Locate the cell with the specified text and output its (x, y) center coordinate. 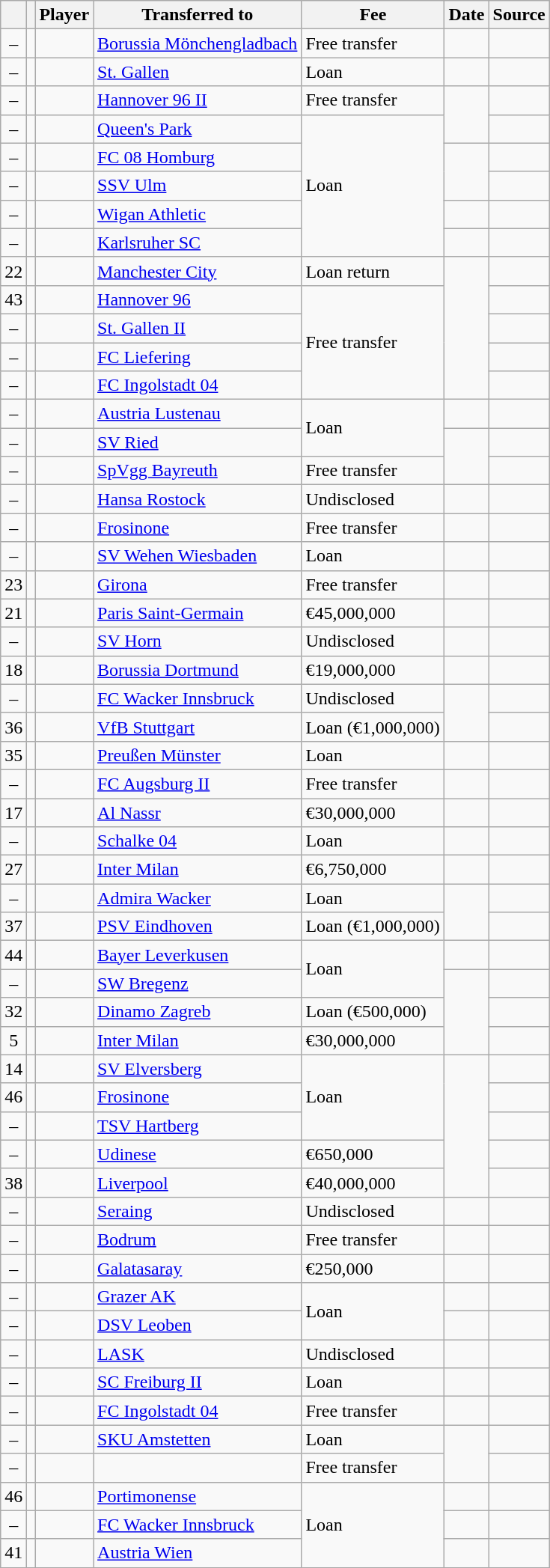
Bodrum (198, 1239)
Galatasaray (198, 1269)
Hannover 96 (198, 299)
Udinese (198, 1154)
SpVgg Bayreuth (198, 471)
St. Gallen II (198, 328)
Austria Wien (198, 1553)
Hannover 96 II (198, 100)
43 (13, 299)
SV Horn (198, 641)
SV Wehen Wiesbaden (198, 556)
Transferred to (198, 15)
Borussia Dortmund (198, 670)
27 (13, 870)
Paris Saint-Germain (198, 613)
23 (13, 585)
17 (13, 812)
32 (13, 1012)
Girona (198, 585)
FC Augsburg II (198, 784)
SW Bregenz (198, 983)
Austria Lustenau (198, 414)
€19,000,000 (373, 670)
Schalke 04 (198, 841)
44 (13, 955)
36 (13, 727)
Seraing (198, 1211)
Wigan Athletic (198, 214)
Queen's Park (198, 129)
TSV Hartberg (198, 1126)
Date (467, 15)
Bayer Leverkusen (198, 955)
€45,000,000 (373, 613)
Loan return (373, 271)
FC 08 Homburg (198, 157)
37 (13, 927)
SC Freiburg II (198, 1382)
Liverpool (198, 1183)
Dinamo Zagreb (198, 1012)
18 (13, 670)
€6,750,000 (373, 870)
35 (13, 755)
LASK (198, 1354)
5 (13, 1040)
14 (13, 1069)
Hansa Rostock (198, 499)
Portimonense (198, 1496)
Borussia Mönchengladbach (198, 43)
22 (13, 271)
St. Gallen (198, 72)
VfB Stuttgart (198, 727)
Al Nassr (198, 812)
SV Elversberg (198, 1069)
€650,000 (373, 1154)
FC Liefering (198, 357)
38 (13, 1183)
Admira Wacker (198, 898)
Source (519, 15)
SSV Ulm (198, 186)
41 (13, 1553)
SV Ried (198, 442)
€40,000,000 (373, 1183)
Preußen Münster (198, 755)
Grazer AK (198, 1297)
21 (13, 613)
Karlsruher SC (198, 242)
Player (64, 15)
€250,000 (373, 1269)
Manchester City (198, 271)
Loan (€500,000) (373, 1012)
SKU Amstetten (198, 1439)
PSV Eindhoven (198, 927)
DSV Leoben (198, 1326)
Fee (373, 15)
